Provide the (X, Y) coordinate of the cell's center where the given text is located.  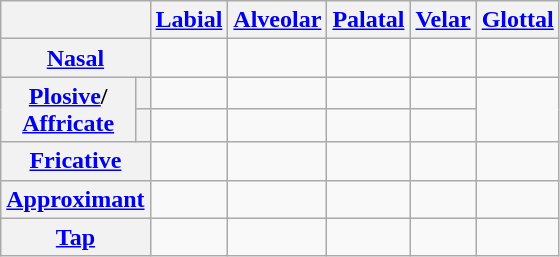
Plosive/Affricate (68, 110)
Approximant (76, 199)
Palatal (368, 20)
Velar (443, 20)
Nasal (76, 58)
Alveolar (278, 20)
Fricative (76, 161)
Tap (76, 237)
Glottal (518, 20)
Labial (189, 20)
